From the cell containing the given text, extract its center point as (x, y) coordinate. 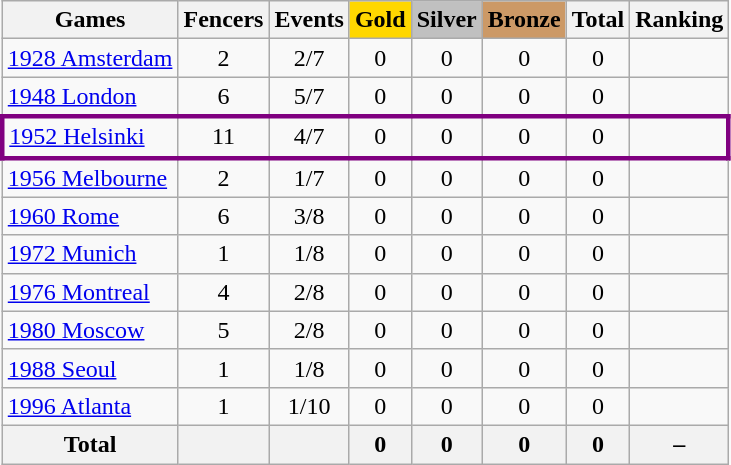
5/7 (309, 97)
1976 Montreal (90, 292)
1948 London (90, 97)
1996 Atlanta (90, 406)
Gold (380, 20)
Fencers (224, 20)
11 (224, 136)
Silver (446, 20)
1928 Amsterdam (90, 58)
– (680, 444)
1972 Munich (90, 254)
4 (224, 292)
1956 Melbourne (90, 178)
1988 Seoul (90, 368)
1952 Helsinki (90, 136)
5 (224, 330)
Ranking (680, 20)
Games (90, 20)
Events (309, 20)
2/7 (309, 58)
1960 Rome (90, 216)
1980 Moscow (90, 330)
Bronze (524, 20)
1/10 (309, 406)
3/8 (309, 216)
4/7 (309, 136)
1/7 (309, 178)
